Capture the cell that displays the provided text and extract its [x, y] central coordinate. 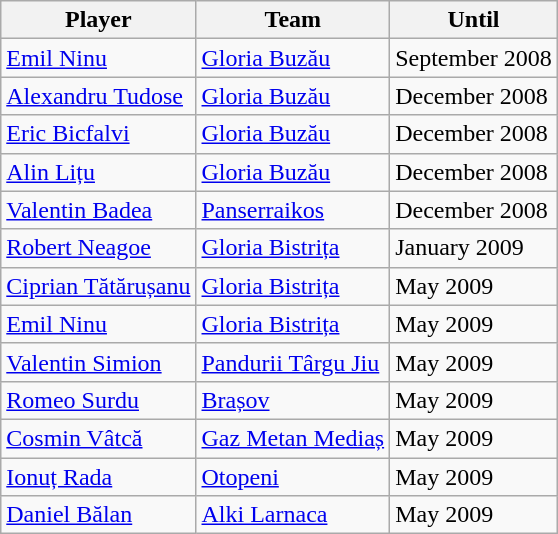
Ciprian Tătărușanu [98, 286]
Valentin Simion [98, 362]
Player [98, 20]
Cosmin Vâtcă [98, 438]
September 2008 [474, 58]
Daniel Bălan [98, 515]
Gaz Metan Mediaș [293, 438]
January 2009 [474, 248]
Ionuț Rada [98, 477]
Robert Neagoe [98, 248]
Valentin Badea [98, 210]
Alexandru Tudose [98, 96]
Alin Lițu [98, 172]
Alki Larnaca [293, 515]
Until [474, 20]
Panserraikos [293, 210]
Otopeni [293, 477]
Eric Bicfalvi [98, 134]
Brașov [293, 400]
Romeo Surdu [98, 400]
Pandurii Târgu Jiu [293, 362]
Team [293, 20]
